Output the (X, Y) coordinate of the center of the cell containing the given text.  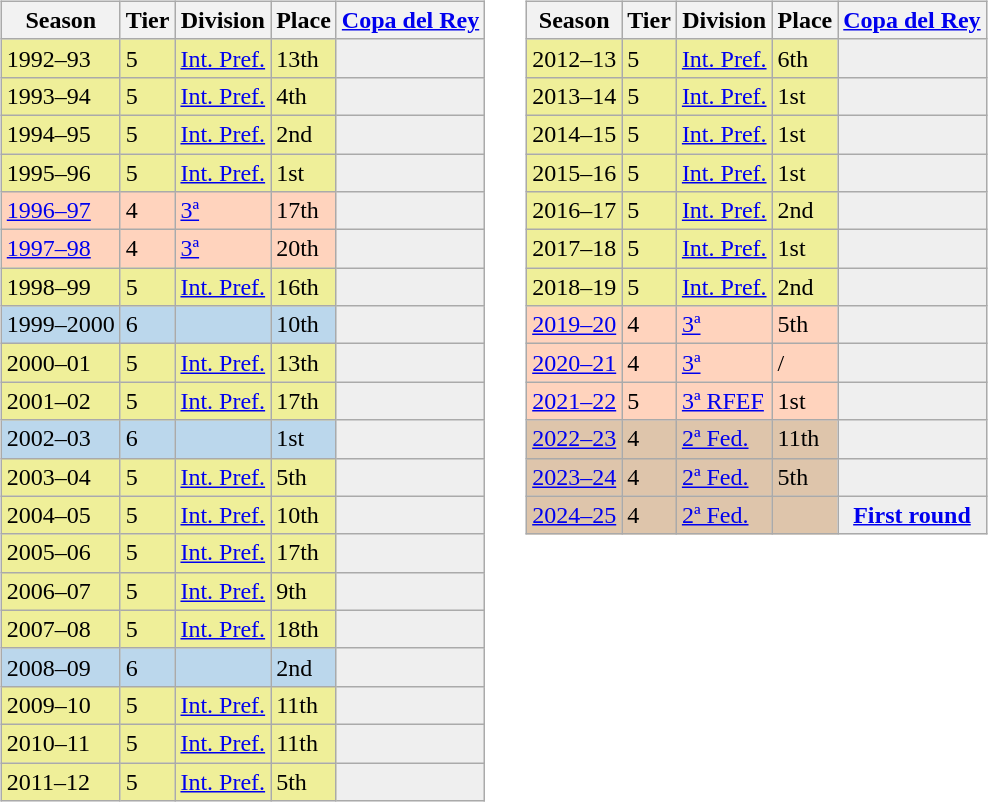
2004–05 (60, 515)
1994–95 (60, 134)
2010–11 (60, 743)
1998–99 (60, 287)
2018–19 (574, 287)
2021–22 (574, 401)
6th (805, 58)
4th (304, 96)
1992–93 (60, 58)
2016–17 (574, 211)
2017–18 (574, 249)
20th (304, 249)
2022–23 (574, 439)
3ª RFEF (724, 401)
2005–06 (60, 553)
9th (304, 591)
2001–02 (60, 401)
2014–15 (574, 134)
2015–16 (574, 173)
2019–20 (574, 325)
1997–98 (60, 249)
2007–08 (60, 629)
2023–24 (574, 477)
2020–21 (574, 363)
2011–12 (60, 781)
1999–2000 (60, 325)
1993–94 (60, 96)
2000–01 (60, 363)
2013–14 (574, 96)
2003–04 (60, 477)
18th (304, 629)
2002–03 (60, 439)
2012–13 (574, 58)
1996–97 (60, 211)
16th (304, 287)
/ (805, 363)
2006–07 (60, 591)
2024–25 (574, 515)
First round (912, 515)
2008–09 (60, 667)
1995–96 (60, 173)
2009–10 (60, 705)
